Capture the cell that displays the provided text and extract its [x, y] central coordinate. 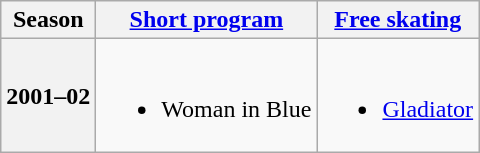
Short program [206, 20]
Woman in Blue [206, 96]
2001–02 [48, 96]
Season [48, 20]
Free skating [398, 20]
Gladiator [398, 96]
